Find where the given text appears and provide that cell's center as (x, y) coordinate. 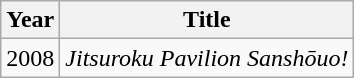
Jitsuroku Pavilion Sanshōuo! (207, 58)
Title (207, 20)
Year (30, 20)
2008 (30, 58)
